Search for the cell housing the specified text and yield its [X, Y] center coordinate. 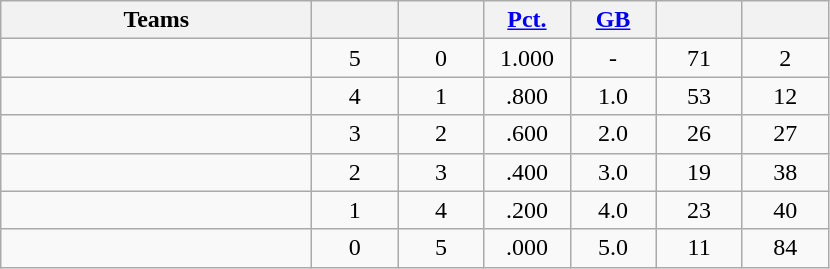
3.0 [613, 172]
.600 [527, 134]
12 [785, 96]
19 [699, 172]
- [613, 58]
84 [785, 248]
38 [785, 172]
23 [699, 210]
2.0 [613, 134]
.200 [527, 210]
1.0 [613, 96]
1.000 [527, 58]
.400 [527, 172]
Pct. [527, 20]
27 [785, 134]
11 [699, 248]
Teams [156, 20]
71 [699, 58]
53 [699, 96]
GB [613, 20]
.800 [527, 96]
5.0 [613, 248]
26 [699, 134]
4.0 [613, 210]
40 [785, 210]
.000 [527, 248]
